From the cell containing the given text, extract its center point as (x, y) coordinate. 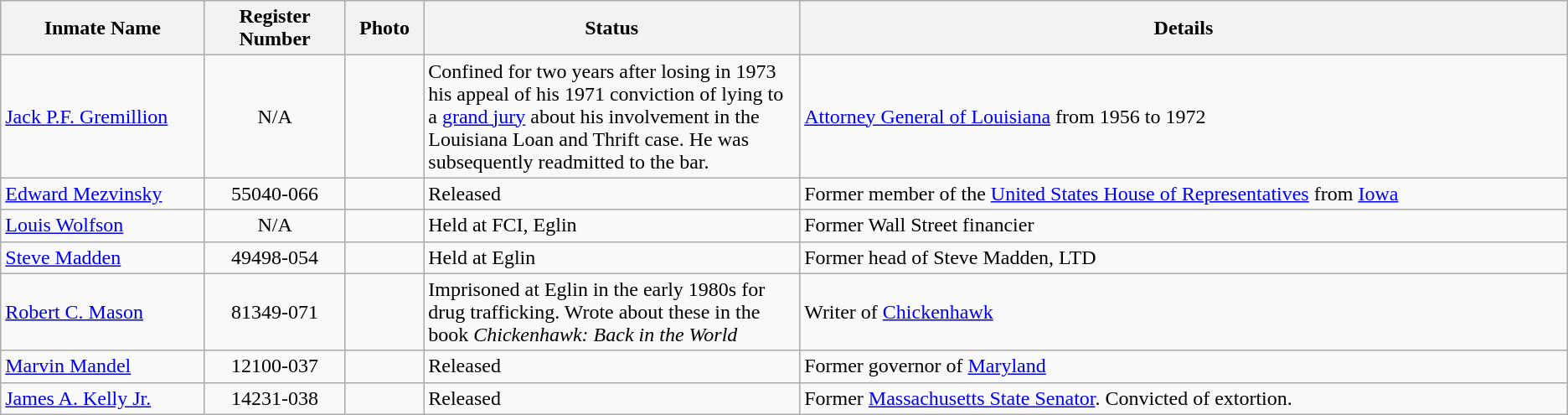
12100-037 (275, 366)
Marvin Mandel (102, 366)
Former head of Steve Madden, LTD (1184, 257)
Steve Madden (102, 257)
Former member of the United States House of Representatives from Iowa (1184, 194)
Edward Mezvinsky (102, 194)
Status (611, 29)
55040-066 (275, 194)
81349-071 (275, 312)
Louis Wolfson (102, 226)
Held at FCI, Eglin (611, 226)
Former Massachusetts State Senator. Convicted of extortion. (1184, 398)
Attorney General of Louisiana from 1956 to 1972 (1184, 117)
14231-038 (275, 398)
Inmate Name (102, 29)
Former governor of Maryland (1184, 366)
Jack P.F. Gremillion (102, 117)
Imprisoned at Eglin in the early 1980s for drug trafficking. Wrote about these in the book Chickenhawk: Back in the World (611, 312)
Register Number (275, 29)
Held at Eglin (611, 257)
James A. Kelly Jr. (102, 398)
49498-054 (275, 257)
Writer of Chickenhawk (1184, 312)
Robert C. Mason (102, 312)
Former Wall Street financier (1184, 226)
Photo (384, 29)
Details (1184, 29)
